Find where the given text appears and provide that cell's center as [x, y] coordinate. 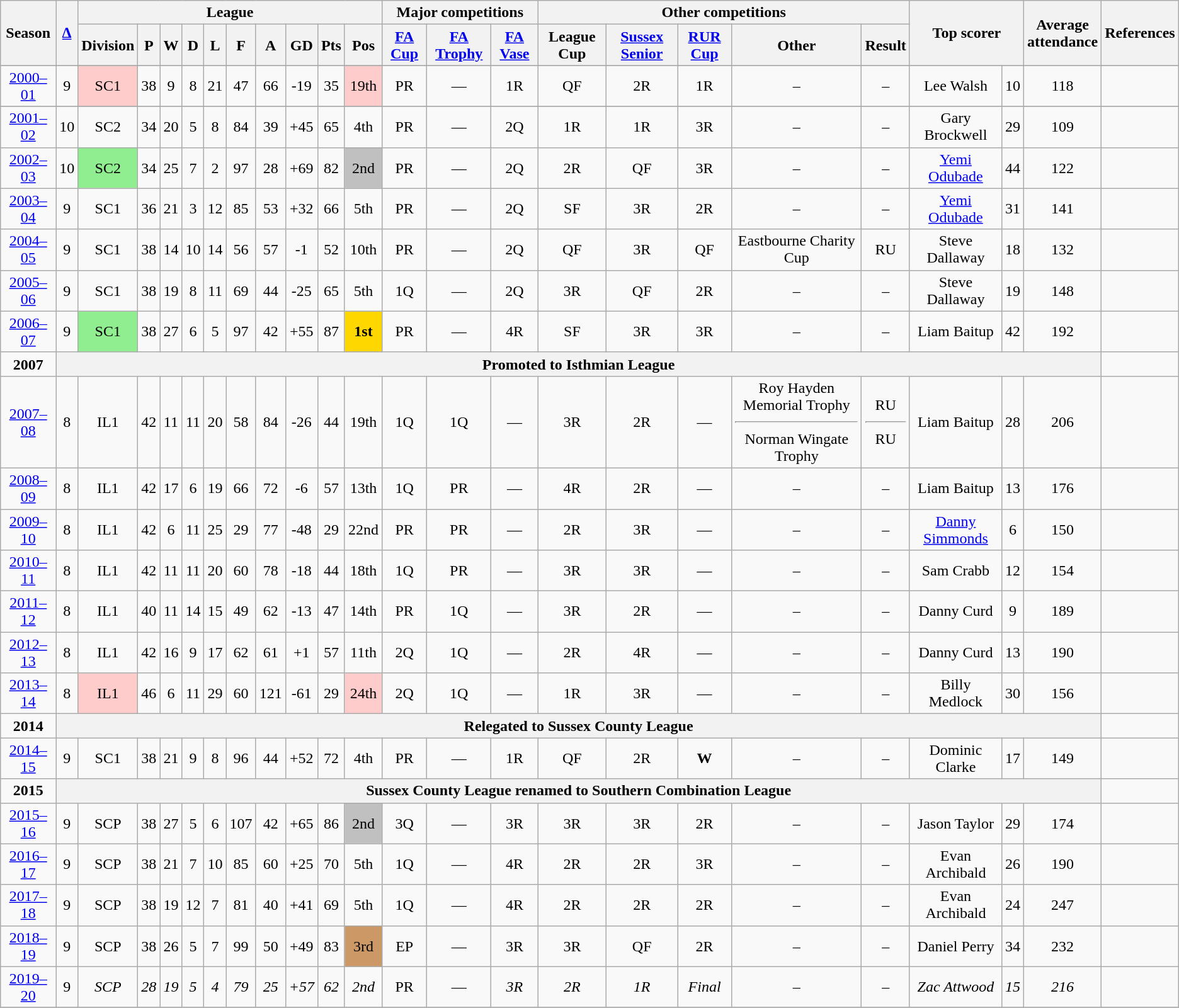
18 [1013, 249]
35 [331, 86]
2004–05 [28, 249]
10th [363, 249]
Daniel Perry [955, 946]
176 [1063, 489]
96 [241, 758]
P [149, 45]
2000–01 [28, 86]
2010–11 [28, 570]
52 [331, 249]
RUR Cup [705, 45]
2002–03 [28, 167]
189 [1063, 612]
-1 [301, 249]
Zac Attwood [955, 987]
4 [215, 987]
2016–17 [28, 864]
2014–15 [28, 758]
79 [241, 987]
2006–07 [28, 331]
Relegated to Sussex County League [579, 726]
150 [1063, 529]
36 [149, 209]
3rd [363, 946]
58 [241, 422]
League [231, 13]
247 [1063, 905]
Averageattendance [1063, 33]
∆ [67, 33]
D [193, 45]
Danny Simmonds [955, 529]
F [241, 45]
-48 [301, 529]
39 [271, 127]
FA Vase [515, 45]
-6 [301, 489]
2005–06 [28, 291]
Sussex County League renamed to Southern Combination League [579, 791]
-25 [301, 291]
Pts [331, 45]
FA Cup [404, 45]
2015–16 [28, 824]
Jason Taylor [955, 824]
206 [1063, 422]
18th [363, 570]
86 [331, 824]
Top scorer [966, 33]
Sam Crabb [955, 570]
24th [363, 694]
FA Trophy [459, 45]
+41 [301, 905]
132 [1063, 249]
GD [301, 45]
+57 [301, 987]
118 [1063, 86]
109 [1063, 127]
3Q [404, 824]
56 [241, 249]
24 [1013, 905]
+1 [301, 652]
46 [149, 694]
2013–14 [28, 694]
Roy Hayden Memorial TrophyNorman Wingate Trophy [797, 422]
-18 [301, 570]
2012–13 [28, 652]
2008–09 [28, 489]
+52 [301, 758]
16 [171, 652]
+65 [301, 824]
78 [271, 570]
99 [241, 946]
2019–20 [28, 987]
Promoted to Isthmian League [579, 364]
2015 [28, 791]
+69 [301, 167]
+55 [301, 331]
-19 [301, 86]
Pos [363, 45]
Dominic Clarke [955, 758]
Division [108, 45]
13th [363, 489]
Other [797, 45]
2001–02 [28, 127]
148 [1063, 291]
A [271, 45]
14th [363, 612]
RURU [886, 422]
2017–18 [28, 905]
Result [886, 45]
82 [331, 167]
31 [1013, 209]
77 [271, 529]
121 [271, 694]
49 [241, 612]
232 [1063, 946]
30 [1013, 694]
1st [363, 331]
2007–08 [28, 422]
81 [241, 905]
141 [1063, 209]
216 [1063, 987]
+49 [301, 946]
+25 [301, 864]
2003–04 [28, 209]
-61 [301, 694]
2011–12 [28, 612]
Other competitions [724, 13]
References [1140, 33]
154 [1063, 570]
83 [331, 946]
156 [1063, 694]
3 [193, 209]
50 [271, 946]
League Cup [572, 45]
87 [331, 331]
Season [28, 33]
107 [241, 824]
174 [1063, 824]
11th [363, 652]
Lee Walsh [955, 86]
Final [705, 987]
-26 [301, 422]
2014 [28, 726]
70 [331, 864]
Major competitions [460, 13]
2018–19 [28, 946]
+32 [301, 209]
-13 [301, 612]
53 [271, 209]
Billy Medlock [955, 694]
RU [886, 249]
2007 [28, 364]
+45 [301, 127]
2009–10 [28, 529]
149 [1063, 758]
Gary Brockwell [955, 127]
192 [1063, 331]
122 [1063, 167]
61 [271, 652]
Eastbourne Charity Cup [797, 249]
EP [404, 946]
Sussex Senior [642, 45]
L [215, 45]
22nd [363, 529]
2 [215, 167]
